Return [x, y] of the center of cell containing provided text 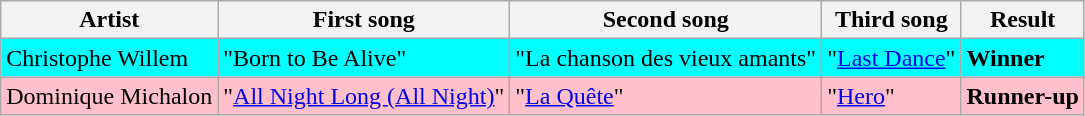
"Hero" [892, 96]
Artist [110, 20]
"La chanson des vieux amants" [666, 58]
Third song [892, 20]
"Born to Be Alive" [364, 58]
Second song [666, 20]
Result [1023, 20]
"All Night Long (All Night)" [364, 96]
"La Quête" [666, 96]
Winner [1023, 58]
Christophe Willem [110, 58]
"Last Dance" [892, 58]
Runner-up [1023, 96]
First song [364, 20]
Dominique Michalon [110, 96]
